Detect which cell encompasses the target text, then output its (X, Y) center coordinate. 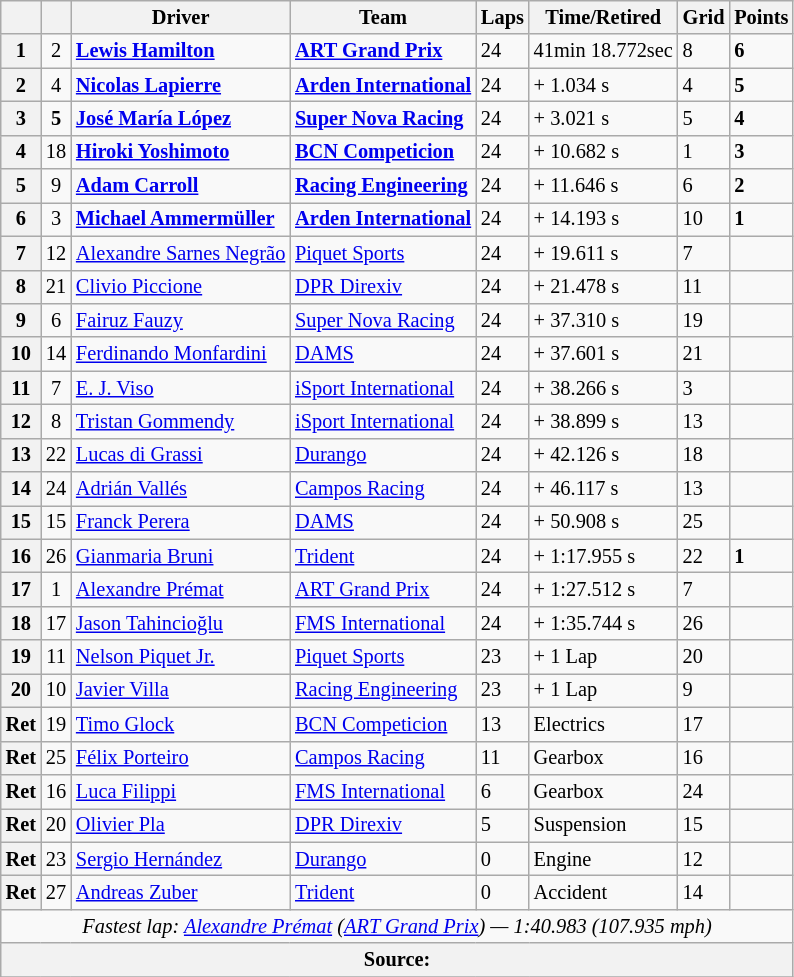
Alexandre Sarnes Negrão (180, 253)
Tristan Gommendy (180, 421)
+ 19.611 s (604, 253)
+ 38.266 s (604, 388)
Javier Villa (180, 690)
Félix Porteiro (180, 758)
Olivier Pla (180, 825)
+ 1.034 s (604, 85)
Engine (604, 859)
Ferdinando Monfardini (180, 354)
Lewis Hamilton (180, 51)
+ 37.310 s (604, 320)
Driver (180, 17)
+ 3.021 s (604, 118)
+ 37.601 s (604, 354)
Time/Retired (604, 17)
Lucas di Grassi (180, 455)
Sergio Hernández (180, 859)
41min 18.772sec (604, 51)
27 (56, 892)
Adrián Vallés (180, 489)
Suspension (604, 825)
Gianmaria Bruni (180, 556)
+ 14.193 s (604, 219)
Timo Glock (180, 724)
Luca Filippi (180, 791)
Fastest lap: Alexandre Prémat (ART Grand Prix) — 1:40.983 (107.935 mph) (398, 926)
Alexandre Prémat (180, 589)
Source: (398, 960)
Fairuz Fauzy (180, 320)
Clivio Piccione (180, 287)
Electrics (604, 724)
Nicolas Lapierre (180, 85)
+ 38.899 s (604, 421)
+ 50.908 s (604, 522)
Laps (502, 17)
+ 46.117 s (604, 489)
Jason Tahincioğlu (180, 623)
Hiroki Yoshimoto (180, 152)
Michael Ammermüller (180, 219)
Franck Perera (180, 522)
+ 1:17.955 s (604, 556)
Team (383, 17)
Accident (604, 892)
Points (761, 17)
Andreas Zuber (180, 892)
+ 1:35.744 s (604, 623)
+ 11.646 s (604, 186)
+ 1:27.512 s (604, 589)
Adam Carroll (180, 186)
+ 10.682 s (604, 152)
Nelson Piquet Jr. (180, 657)
E. J. Viso (180, 388)
José María López (180, 118)
+ 42.126 s (604, 455)
Grid (704, 17)
+ 21.478 s (604, 287)
